For the text-containing cell, return its midpoint in (x, y) coordinate format. 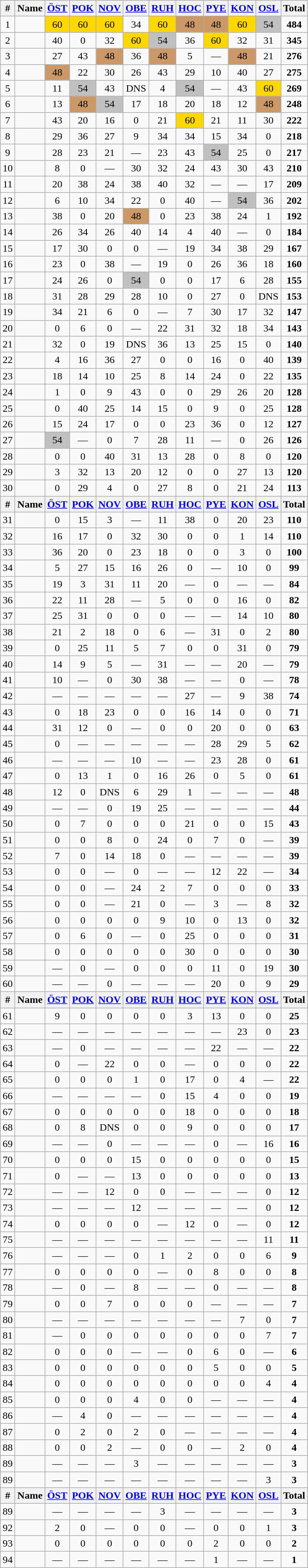
52 (8, 856)
209 (294, 184)
143 (294, 328)
345 (294, 40)
50 (8, 824)
94 (8, 1560)
57 (8, 936)
35 (8, 584)
99 (294, 568)
192 (294, 216)
67 (8, 1112)
92 (8, 1528)
210 (294, 168)
46 (8, 760)
83 (8, 1368)
47 (8, 776)
217 (294, 152)
167 (294, 248)
55 (8, 904)
58 (8, 952)
153 (294, 296)
248 (294, 104)
113 (294, 488)
127 (294, 424)
41 (8, 680)
75 (8, 1240)
88 (8, 1447)
49 (8, 808)
87 (8, 1431)
276 (294, 56)
155 (294, 280)
77 (8, 1272)
72 (8, 1192)
160 (294, 264)
66 (8, 1096)
42 (8, 696)
85 (8, 1400)
269 (294, 88)
69 (8, 1144)
65 (8, 1080)
140 (294, 344)
100 (294, 552)
70 (8, 1160)
222 (294, 120)
56 (8, 920)
76 (8, 1256)
51 (8, 840)
147 (294, 312)
93 (8, 1544)
68 (8, 1128)
126 (294, 440)
73 (8, 1208)
135 (294, 376)
218 (294, 136)
275 (294, 72)
139 (294, 360)
81 (8, 1336)
53 (8, 872)
184 (294, 232)
59 (8, 968)
45 (8, 744)
37 (8, 616)
202 (294, 200)
86 (8, 1415)
484 (294, 24)
64 (8, 1064)
